Output the (X, Y) coordinate of the center of the cell containing the given text.  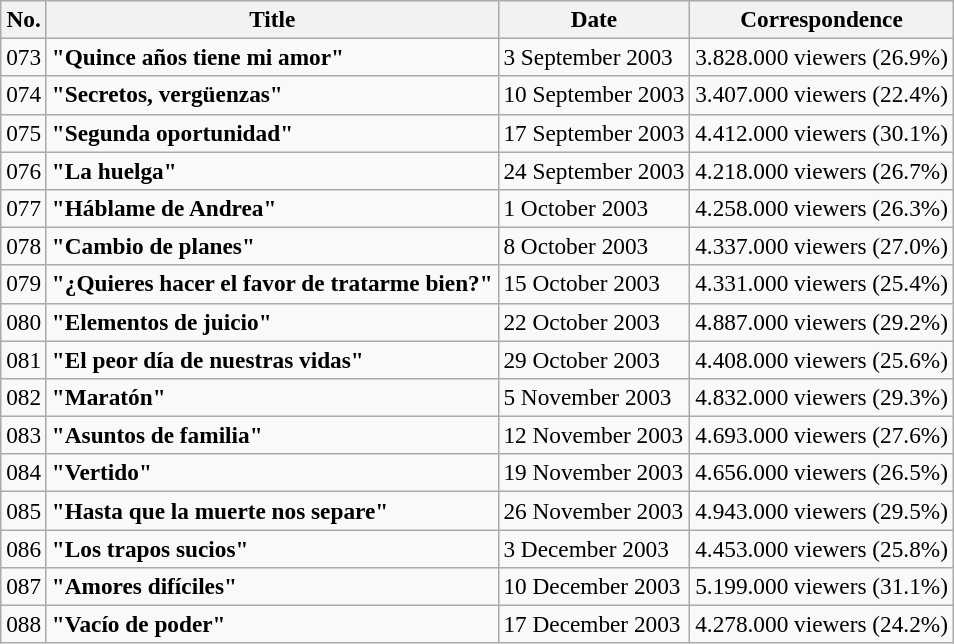
3 December 2003 (594, 548)
4.887.000 viewers (29.2%) (822, 322)
087 (24, 586)
12 November 2003 (594, 435)
3.407.000 viewers (22.4%) (822, 95)
4.943.000 viewers (29.5%) (822, 510)
4.278.000 viewers (24.2%) (822, 624)
24 September 2003 (594, 170)
4.337.000 viewers (27.0%) (822, 246)
"La huelga" (272, 170)
"¿Quieres hacer el favor de tratarme bien?" (272, 284)
082 (24, 397)
1 October 2003 (594, 208)
"Los trapos sucios" (272, 548)
081 (24, 359)
075 (24, 133)
4.412.000 viewers (30.1%) (822, 133)
4.408.000 viewers (25.6%) (822, 359)
29 October 2003 (594, 359)
4.656.000 viewers (26.5%) (822, 473)
4.453.000 viewers (25.8%) (822, 548)
19 November 2003 (594, 473)
"Hasta que la muerte nos separe" (272, 510)
"Quince años tiene mi amor" (272, 57)
"El peor día de nuestras vidas" (272, 359)
Title (272, 19)
"Asuntos de familia" (272, 435)
3 September 2003 (594, 57)
Correspondence (822, 19)
"Vertido" (272, 473)
15 October 2003 (594, 284)
088 (24, 624)
10 September 2003 (594, 95)
Date (594, 19)
No. (24, 19)
"Secretos, vergüenzas" (272, 95)
4.218.000 viewers (26.7%) (822, 170)
5.199.000 viewers (31.1%) (822, 586)
073 (24, 57)
4.693.000 viewers (27.6%) (822, 435)
22 October 2003 (594, 322)
"Segunda oportunidad" (272, 133)
086 (24, 548)
"Elementos de juicio" (272, 322)
8 October 2003 (594, 246)
4.832.000 viewers (29.3%) (822, 397)
077 (24, 208)
"Maratón" (272, 397)
"Vacío de poder" (272, 624)
083 (24, 435)
17 September 2003 (594, 133)
4.331.000 viewers (25.4%) (822, 284)
084 (24, 473)
"Háblame de Andrea" (272, 208)
076 (24, 170)
"Amores difíciles" (272, 586)
17 December 2003 (594, 624)
085 (24, 510)
3.828.000 viewers (26.9%) (822, 57)
080 (24, 322)
078 (24, 246)
"Cambio de planes" (272, 246)
10 December 2003 (594, 586)
26 November 2003 (594, 510)
079 (24, 284)
5 November 2003 (594, 397)
074 (24, 95)
4.258.000 viewers (26.3%) (822, 208)
